Locate the cell with the specified text and output its [X, Y] center coordinate. 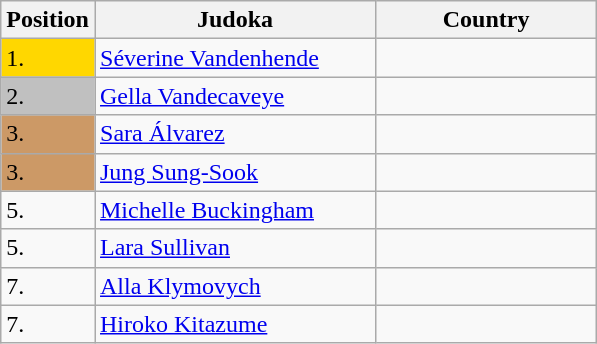
Judoka [234, 20]
Hiroko Kitazume [234, 324]
Position [48, 20]
Michelle Buckingham [234, 210]
2. [48, 96]
Séverine Vandenhende [234, 58]
Gella Vandecaveye [234, 96]
Alla Klymovych [234, 286]
1. [48, 58]
Lara Sullivan [234, 248]
Country [486, 20]
Jung Sung-Sook [234, 172]
Sara Álvarez [234, 134]
